Output the (X, Y) coordinate of the center of the cell containing the given text.  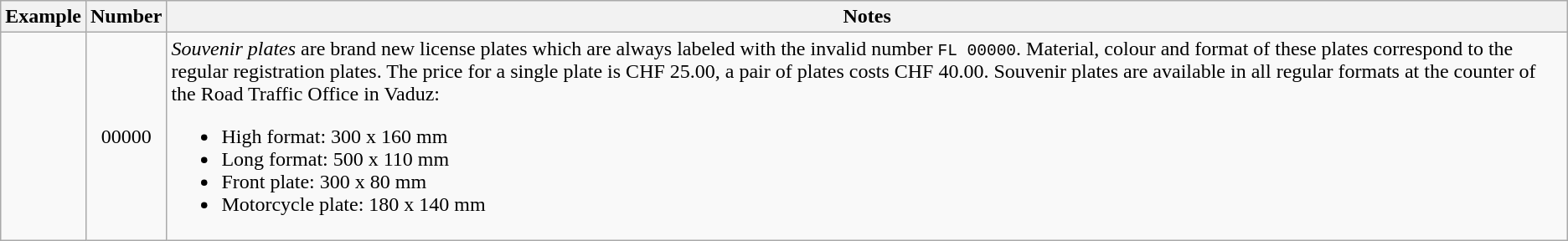
Notes (867, 17)
Example (44, 17)
00000 (126, 136)
Number (126, 17)
